Detect which cell encompasses the target text, then output its [X, Y] center coordinate. 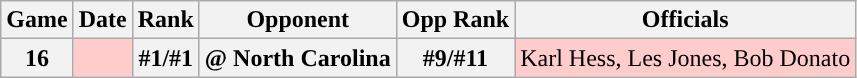
#9/#11 [455, 58]
#1/#1 [166, 58]
16 [37, 58]
Opp Rank [455, 20]
Officials [686, 20]
Date [102, 20]
Karl Hess, Les Jones, Bob Donato [686, 58]
@ North Carolina [298, 58]
Game [37, 20]
Opponent [298, 20]
Rank [166, 20]
